Return the (x, y) coordinate for the center point of the cell that contains the specified text.  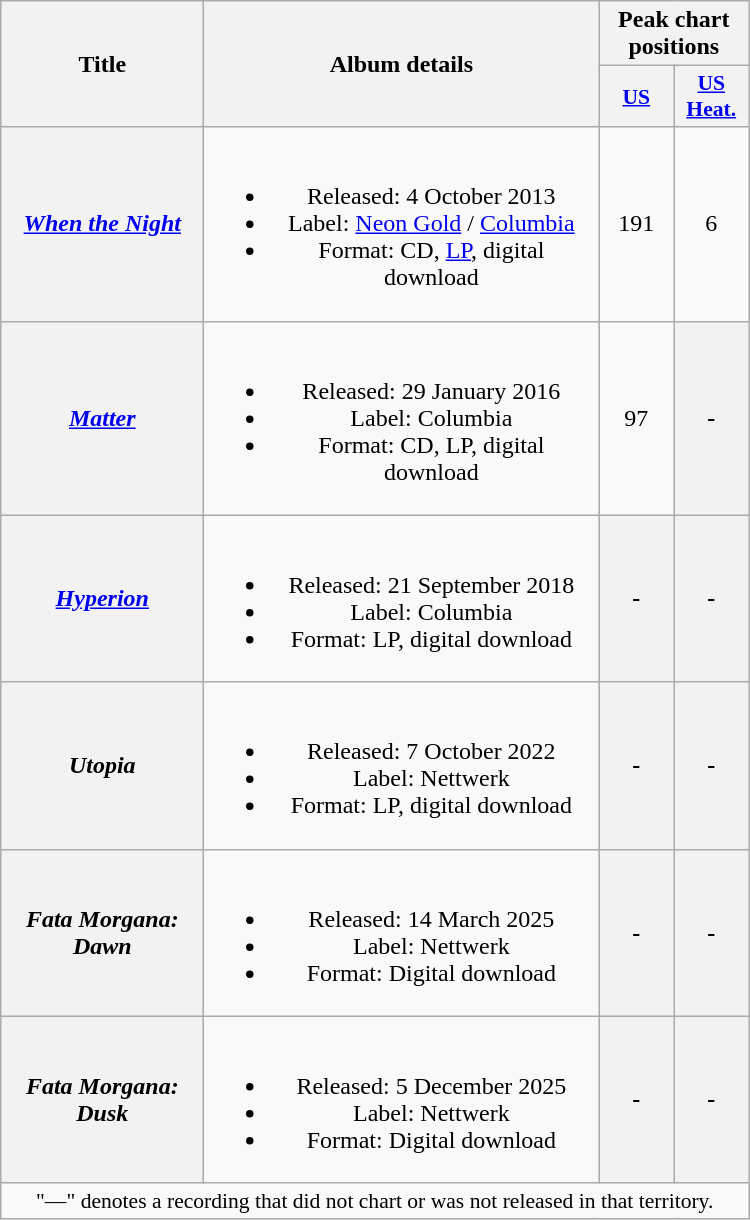
Released: 29 January 2016Label: ColumbiaFormat: CD, LP, digital download (402, 418)
Fata Morgana: Dusk (102, 1100)
Peak chart positions (674, 34)
When the Night (102, 224)
Title (102, 64)
Released: 21 September 2018Label: ColumbiaFormat: LP, digital download (402, 598)
Released: 7 October 2022Label: NettwerkFormat: LP, digital download (402, 766)
Album details (402, 64)
Released: 4 October 2013Label: Neon Gold / ColumbiaFormat: CD, LP, digital download (402, 224)
"—" denotes a recording that did not chart or was not released in that territory. (375, 1201)
6 (712, 224)
USHeat. (712, 96)
Matter (102, 418)
Hyperion (102, 598)
97 (636, 418)
191 (636, 224)
Fata Morgana: Dawn (102, 932)
Released: 5 December 2025Label: NettwerkFormat: Digital download (402, 1100)
US (636, 96)
Utopia (102, 766)
Released: 14 March 2025Label: NettwerkFormat: Digital download (402, 932)
